From the cell containing the given text, extract its center point as (x, y) coordinate. 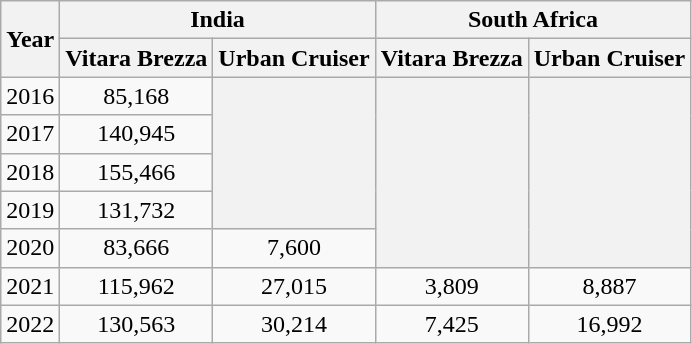
131,732 (136, 210)
2017 (30, 134)
30,214 (294, 324)
155,466 (136, 172)
7,425 (452, 324)
115,962 (136, 286)
16,992 (609, 324)
2019 (30, 210)
Year (30, 39)
2020 (30, 248)
South Africa (532, 20)
3,809 (452, 286)
2016 (30, 96)
130,563 (136, 324)
7,600 (294, 248)
83,666 (136, 248)
8,887 (609, 286)
2018 (30, 172)
27,015 (294, 286)
140,945 (136, 134)
2021 (30, 286)
2022 (30, 324)
85,168 (136, 96)
India (218, 20)
